Return the (x, y) coordinate for the center point of the cell that contains the specified text.  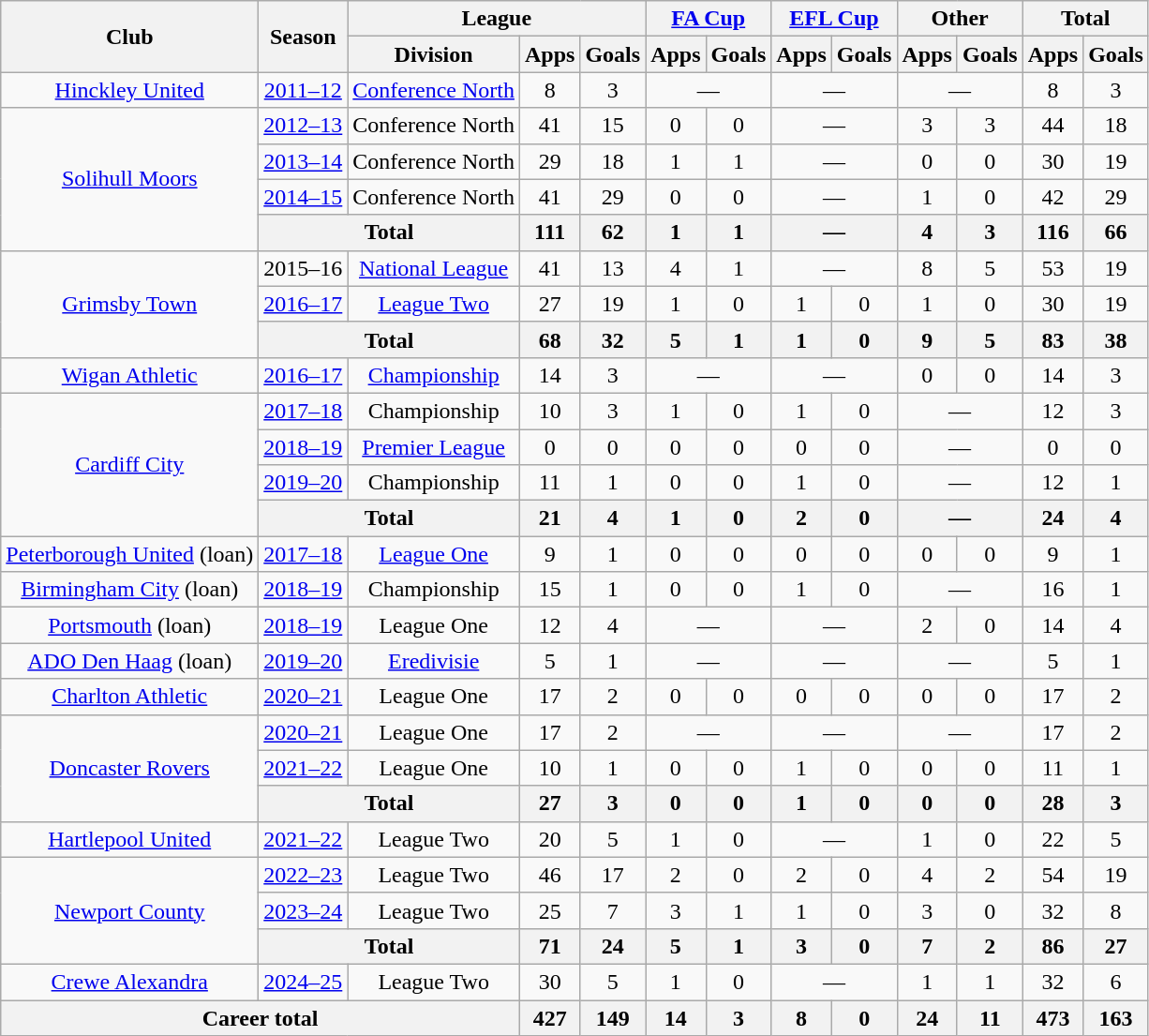
Club (129, 37)
Charlton Athletic (129, 697)
ADO Den Haag (loan) (129, 661)
Career total (261, 1017)
Peterborough United (loan) (129, 554)
42 (1052, 197)
20 (549, 839)
2013–14 (304, 161)
86 (1052, 946)
Cardiff City (129, 464)
2011–12 (304, 90)
Hartlepool United (129, 839)
46 (549, 875)
EFL Cup (834, 19)
Other (960, 19)
28 (1052, 803)
163 (1116, 1017)
62 (613, 233)
54 (1052, 875)
Birmingham City (loan) (129, 590)
Premier League (434, 447)
44 (1052, 126)
68 (549, 339)
National League (434, 268)
53 (1052, 268)
Wigan Athletic (129, 375)
Season (304, 37)
427 (549, 1017)
16 (1052, 590)
Division (434, 54)
149 (613, 1017)
13 (613, 268)
25 (549, 910)
111 (549, 233)
Portsmouth (loan) (129, 625)
66 (1116, 233)
22 (1052, 839)
71 (549, 946)
38 (1116, 339)
2014–15 (304, 197)
473 (1052, 1017)
2015–16 (304, 268)
Hinckley United (129, 90)
116 (1052, 233)
2022–23 (304, 875)
2024–25 (304, 982)
FA Cup (709, 19)
Newport County (129, 910)
Crewe Alexandra (129, 982)
League (497, 19)
Solihull Moors (129, 179)
83 (1052, 339)
Eredivisie (434, 661)
2012–13 (304, 126)
2023–24 (304, 910)
Grimsby Town (129, 304)
21 (549, 518)
Doncaster Rovers (129, 768)
6 (1116, 982)
